Return (x, y) of the center of cell containing provided text 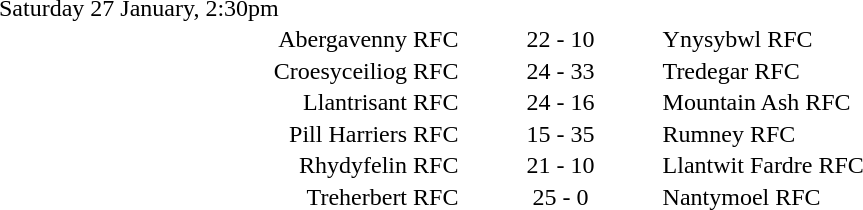
24 - 16 (560, 103)
24 - 33 (560, 71)
21 - 10 (560, 165)
15 - 35 (560, 134)
22 - 10 (560, 39)
